Return [x, y] of the center of cell containing provided text 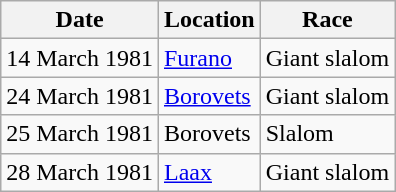
Race [327, 20]
Laax [209, 172]
Slalom [327, 134]
Date [80, 20]
28 March 1981 [80, 172]
25 March 1981 [80, 134]
Furano [209, 58]
14 March 1981 [80, 58]
24 March 1981 [80, 96]
Location [209, 20]
